Extract the (x, y) coordinate from the center of the cell holding the provided text.  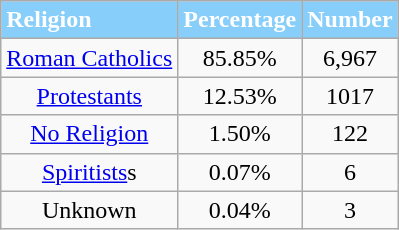
No Religion (90, 134)
85.85% (240, 58)
Roman Catholics (90, 58)
3 (350, 210)
Protestants (90, 96)
1017 (350, 96)
Unknown (90, 210)
0.07% (240, 172)
122 (350, 134)
Number (350, 20)
6 (350, 172)
12.53% (240, 96)
6,967 (350, 58)
Religion (90, 20)
1.50% (240, 134)
Spiritistss (90, 172)
0.04% (240, 210)
Percentage (240, 20)
